From the cell containing the given text, extract its center point as [X, Y] coordinate. 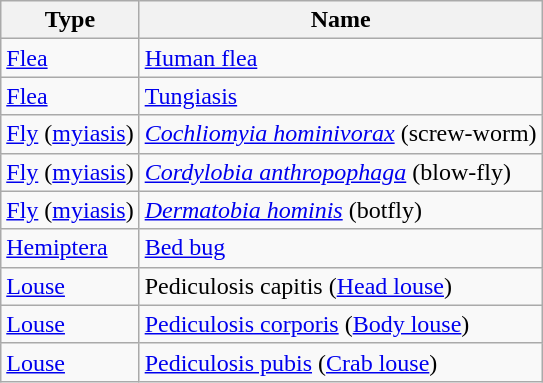
Human flea [340, 58]
Dermatobia hominis (botfly) [340, 210]
Tungiasis [340, 96]
Type [70, 20]
Pediculosis pubis (Crab louse) [340, 362]
Bed bug [340, 248]
Name [340, 20]
Pediculosis corporis (Body louse) [340, 324]
Hemiptera [70, 248]
Cordylobia anthropophaga (blow-fly) [340, 172]
Cochliomyia hominivorax (screw-worm) [340, 134]
Pediculosis capitis (Head louse) [340, 286]
